Return the (x, y) coordinate for the center point of the cell that contains the specified text.  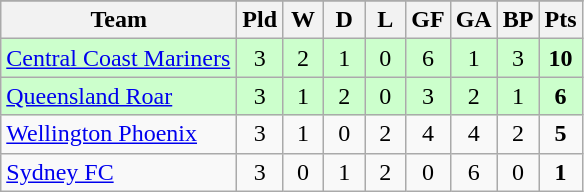
Sydney FC (119, 172)
BP (518, 20)
L (386, 20)
GF (428, 20)
Team (119, 20)
Central Coast Mariners (119, 58)
Queensland Roar (119, 96)
Pld (260, 20)
Pts (560, 20)
5 (560, 134)
10 (560, 58)
GA (474, 20)
Wellington Phoenix (119, 134)
D (344, 20)
W (304, 20)
